Return the (x, y) coordinate for the center point of the cell that contains the specified text.  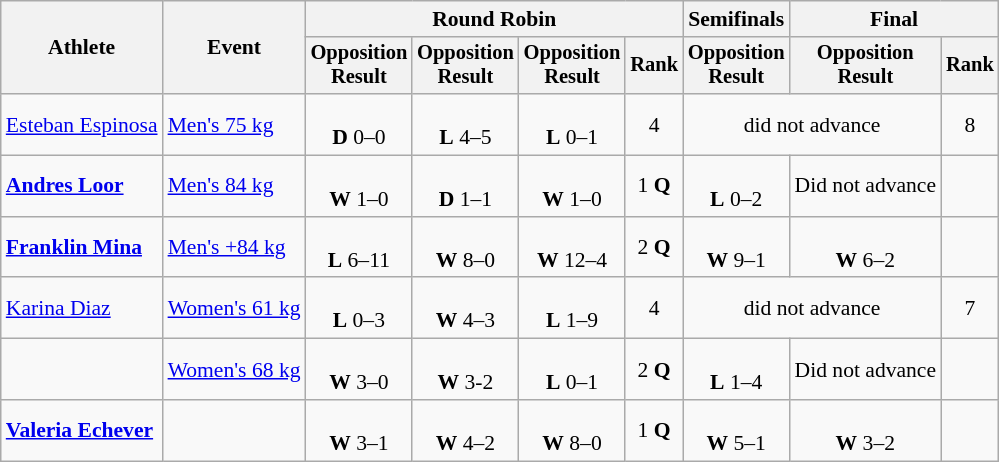
7 (970, 308)
D 1–1 (466, 186)
L 0–2 (736, 186)
W 6–2 (866, 248)
Women's 61 kg (234, 308)
W 5–1 (736, 430)
Men's 84 kg (234, 186)
W 3–2 (866, 430)
Semifinals (736, 19)
L 4–5 (466, 124)
Men's 75 kg (234, 124)
W 3-2 (466, 370)
Andres Loor (82, 186)
Men's +84 kg (234, 248)
Esteban Espinosa (82, 124)
W 12–4 (572, 248)
W 4–2 (466, 430)
D 0–0 (360, 124)
L 0–3 (360, 308)
L 6–11 (360, 248)
Final (894, 19)
W 4–3 (466, 308)
Franklin Mina (82, 248)
Women's 68 kg (234, 370)
W 3–0 (360, 370)
8 (970, 124)
Valeria Echever (82, 430)
Round Robin (494, 19)
L 1–4 (736, 370)
W 9–1 (736, 248)
W 3–1 (360, 430)
Event (234, 48)
Karina Diaz (82, 308)
Athlete (82, 48)
L 1–9 (572, 308)
